Identify which cell holds the provided text, then report its (X, Y) central coordinate. 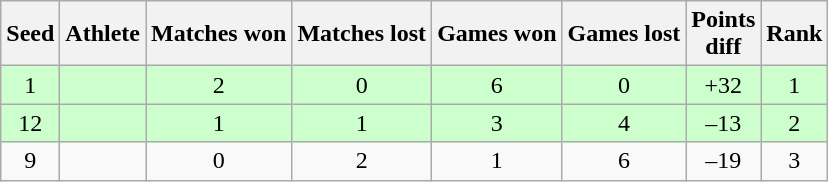
Matches lost (362, 34)
9 (30, 161)
4 (624, 123)
–13 (724, 123)
Games lost (624, 34)
Pointsdiff (724, 34)
–19 (724, 161)
12 (30, 123)
Games won (497, 34)
+32 (724, 85)
Matches won (219, 34)
Seed (30, 34)
Rank (794, 34)
Athlete (103, 34)
